Scan for the cell matching the given text and deliver its (X, Y) coordinate at center. 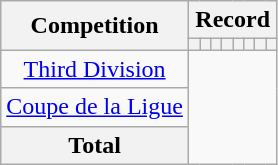
Coupe de la Ligue (95, 107)
Total (95, 145)
Record (232, 20)
Third Division (95, 69)
Competition (95, 26)
